Search for the cell housing the specified text and yield its (x, y) center coordinate. 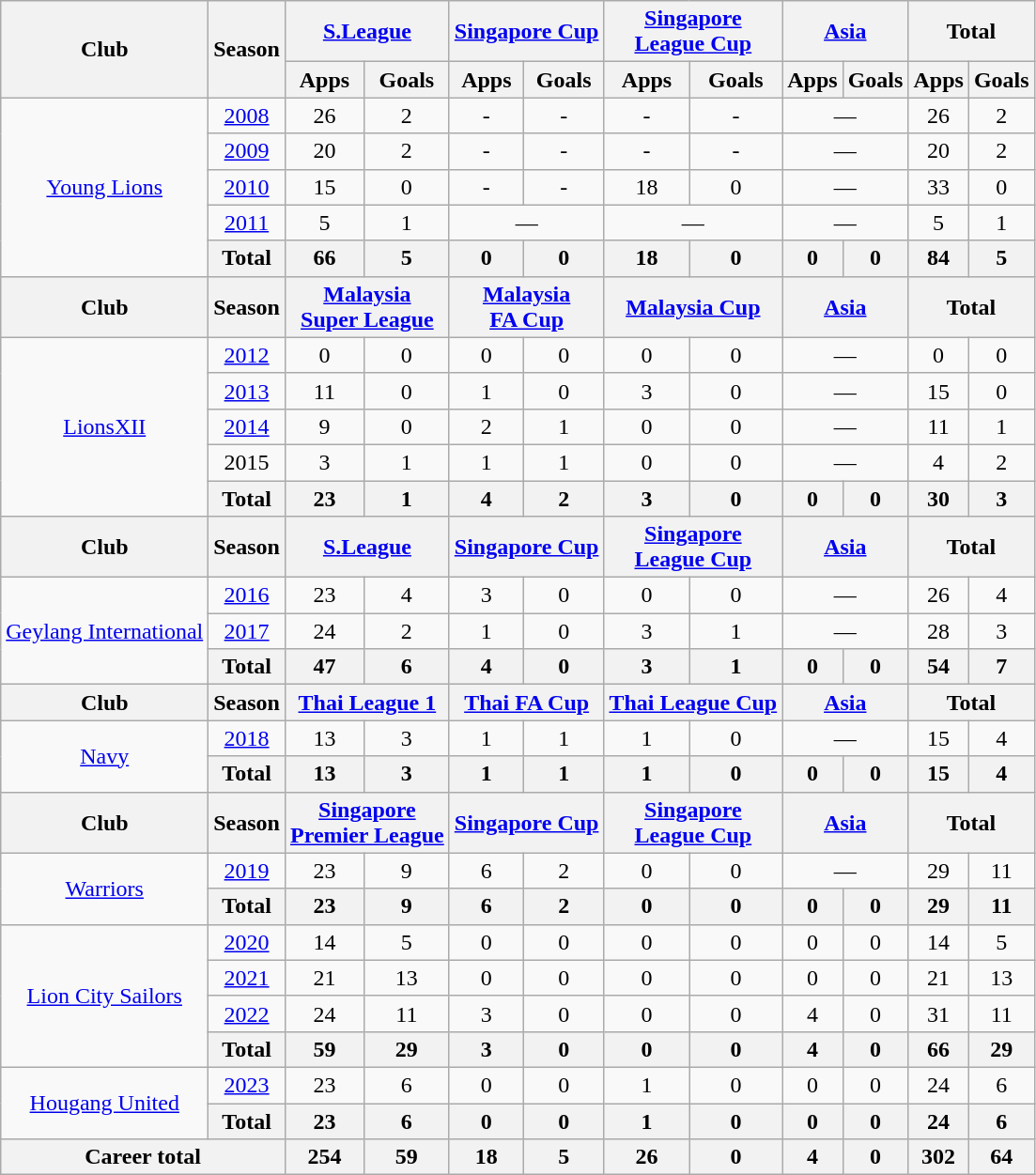
31 (938, 1013)
Geylang International (105, 631)
2021 (247, 978)
Career total (143, 1157)
Navy (105, 756)
Warriors (105, 889)
Thai League 1 (366, 703)
2018 (247, 738)
2008 (247, 116)
Malaysia Cup (693, 306)
SingaporePremier League (366, 823)
Young Lions (105, 187)
84 (938, 258)
2009 (247, 151)
28 (938, 631)
2015 (247, 462)
MalaysiaFA Cup (526, 306)
Hougang United (105, 1103)
2013 (247, 391)
2023 (247, 1085)
2019 (247, 871)
47 (324, 667)
2016 (247, 595)
2014 (247, 426)
64 (1001, 1157)
302 (938, 1157)
2022 (247, 1013)
MalaysiaSuper League (366, 306)
2012 (247, 355)
2011 (247, 223)
Thai FA Cup (526, 703)
54 (938, 667)
Lion City Sailors (105, 996)
2017 (247, 631)
30 (938, 499)
254 (324, 1157)
7 (1001, 667)
2020 (247, 942)
2010 (247, 187)
Thai League Cup (693, 703)
33 (938, 187)
LionsXII (105, 426)
